Search for the cell housing the specified text and yield its [X, Y] center coordinate. 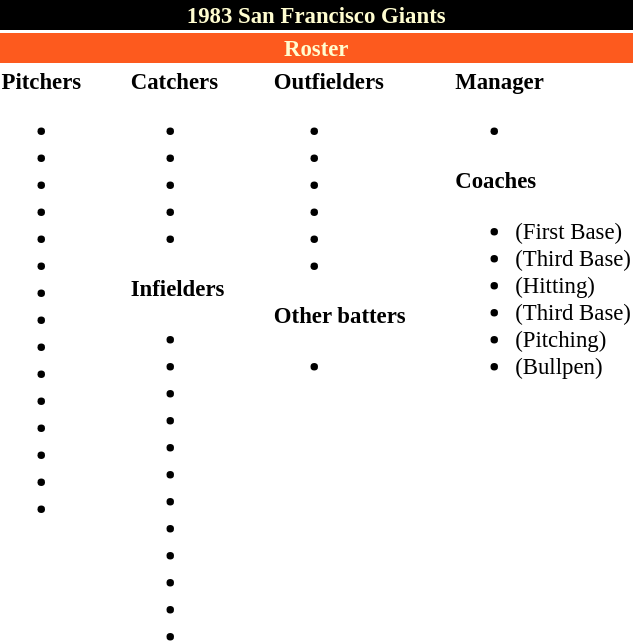
1983 San Francisco Giants [316, 15]
Roster [316, 48]
